Scan for the cell matching the given text and deliver its (x, y) coordinate at center. 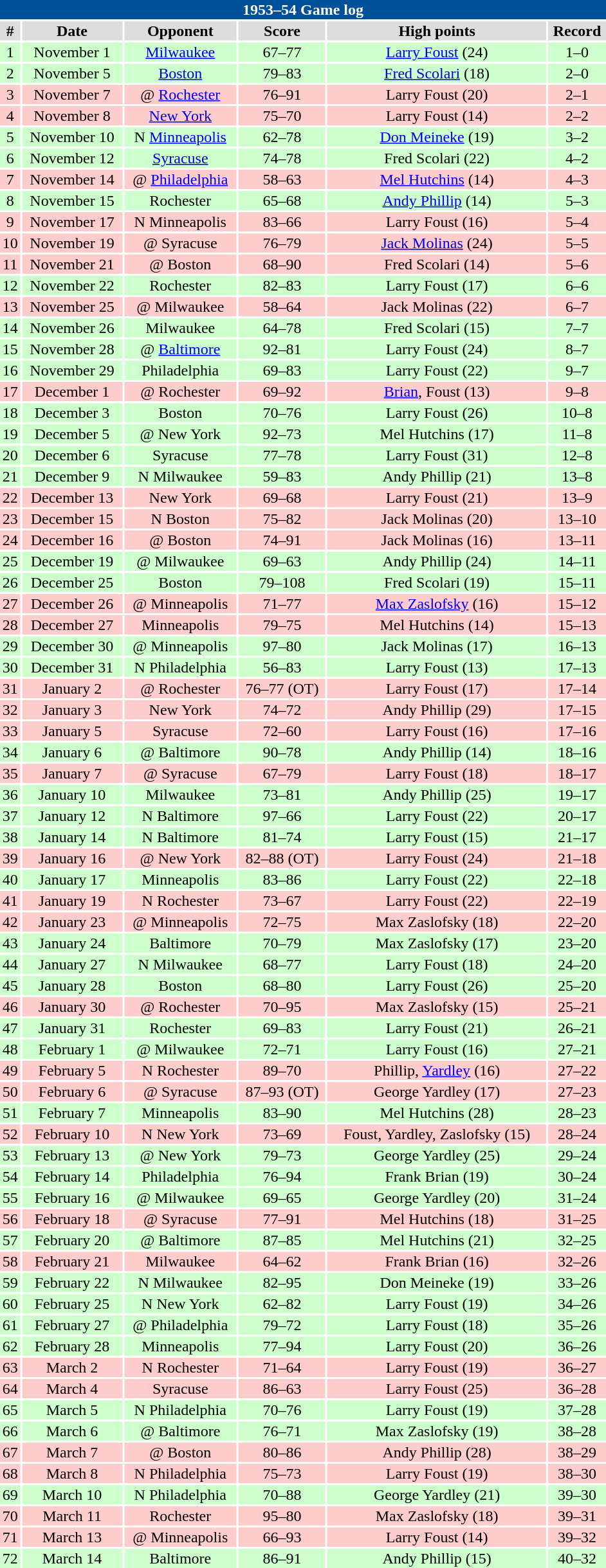
January 14 (72, 837)
9–7 (577, 370)
23–20 (577, 943)
High points (437, 31)
1953–54 Game log (303, 10)
Foust, Yardley, Zaslofsky (15) (437, 1134)
65–68 (282, 201)
December 5 (72, 434)
50 (10, 1092)
3 (10, 95)
17–13 (577, 667)
Max Zaslofsky (17) (437, 943)
18 (10, 413)
17 (10, 392)
November 29 (72, 370)
22–19 (577, 901)
73–67 (282, 901)
28 (10, 625)
54 (10, 1176)
January 28 (72, 986)
87–93 (OT) (282, 1092)
62–78 (282, 137)
26 (10, 582)
43 (10, 943)
71–64 (282, 1367)
Jack Molinas (17) (437, 646)
December 16 (72, 540)
December 3 (72, 413)
December 1 (72, 392)
March 4 (72, 1389)
5–3 (577, 201)
14–11 (577, 561)
Larry Foust (31) (437, 455)
5 (10, 137)
March 2 (72, 1367)
74–91 (282, 540)
95–80 (282, 1516)
8–7 (577, 349)
November 22 (72, 285)
30–24 (577, 1176)
52 (10, 1134)
Larry Foust (13) (437, 667)
39 (10, 858)
Mel Hutchins (18) (437, 1219)
76–79 (282, 243)
January 27 (72, 964)
21–18 (577, 858)
12 (10, 285)
25–21 (577, 1007)
February 6 (72, 1092)
January 30 (72, 1007)
2–2 (577, 116)
4 (10, 116)
February 16 (72, 1198)
December 27 (72, 625)
41 (10, 901)
77–78 (282, 455)
January 12 (72, 816)
40–32 (577, 1558)
37 (10, 816)
22 (10, 498)
December 13 (72, 498)
27–23 (577, 1092)
6–6 (577, 285)
George Yardley (25) (437, 1155)
February 1 (72, 1049)
December 31 (72, 667)
40 (10, 879)
24 (10, 540)
December 25 (72, 582)
72 (10, 1558)
2–0 (577, 73)
14 (10, 328)
7–7 (577, 328)
59 (10, 1283)
25–20 (577, 986)
15 (10, 349)
15–12 (577, 604)
31–24 (577, 1198)
13–8 (577, 476)
9 (10, 222)
72–71 (282, 1049)
31 (10, 689)
18–16 (577, 752)
Opponent (180, 31)
38–29 (577, 1452)
74–78 (282, 158)
March 7 (72, 1452)
Record (577, 31)
64–62 (282, 1261)
48 (10, 1049)
97–80 (282, 646)
November 28 (72, 349)
58 (10, 1261)
32–25 (577, 1240)
November 21 (72, 264)
5–4 (577, 222)
Date (72, 31)
61 (10, 1325)
21 (10, 476)
64 (10, 1389)
March 13 (72, 1537)
Jack Molinas (20) (437, 519)
75–73 (282, 1473)
25 (10, 561)
68–90 (282, 264)
N Boston (180, 519)
28–23 (577, 1113)
35 (10, 773)
69–68 (282, 498)
39–32 (577, 1537)
Jack Molinas (16) (437, 540)
79–75 (282, 625)
38 (10, 837)
11 (10, 264)
13–9 (577, 498)
7 (10, 179)
75–82 (282, 519)
82–88 (OT) (282, 858)
November 25 (72, 307)
6 (10, 158)
George Yardley (20) (437, 1198)
3–2 (577, 137)
58–63 (282, 179)
66 (10, 1431)
November 26 (72, 328)
82–83 (282, 285)
63 (10, 1367)
January 7 (72, 773)
76–71 (282, 1431)
45 (10, 986)
15–13 (577, 625)
Larry Foust (25) (437, 1389)
January 23 (72, 922)
23 (10, 519)
December 15 (72, 519)
4–2 (577, 158)
75–70 (282, 116)
27 (10, 604)
Fred Scolari (22) (437, 158)
66–93 (282, 1537)
5–5 (577, 243)
19–17 (577, 795)
10–8 (577, 413)
82–95 (282, 1283)
February 7 (72, 1113)
70–88 (282, 1495)
November 15 (72, 201)
73–81 (282, 795)
February 27 (72, 1325)
87–85 (282, 1240)
8 (10, 201)
39–30 (577, 1495)
Andy Phillip (21) (437, 476)
37–28 (577, 1410)
79–73 (282, 1155)
31–25 (577, 1219)
9–8 (577, 392)
69–65 (282, 1198)
77–91 (282, 1219)
32–26 (577, 1261)
Phillip, Yardley (16) (437, 1070)
March 11 (72, 1516)
March 5 (72, 1410)
62–82 (282, 1304)
January 16 (72, 858)
24–20 (577, 964)
92–81 (282, 349)
Mel Hutchins (17) (437, 434)
Mel Hutchins (21) (437, 1240)
73–69 (282, 1134)
12–8 (577, 455)
December 19 (72, 561)
67–79 (282, 773)
George Yardley (21) (437, 1495)
17–14 (577, 689)
11–8 (577, 434)
38–30 (577, 1473)
# (10, 31)
November 5 (72, 73)
February 25 (72, 1304)
90–78 (282, 752)
38–28 (577, 1431)
81–74 (282, 837)
Andy Phillip (28) (437, 1452)
29–24 (577, 1155)
10 (10, 243)
February 14 (72, 1176)
Fred Scolari (19) (437, 582)
27–21 (577, 1049)
February 22 (72, 1283)
29 (10, 646)
77–94 (282, 1346)
46 (10, 1007)
51 (10, 1113)
56 (10, 1219)
20–17 (577, 816)
64–78 (282, 328)
42 (10, 922)
79–108 (282, 582)
Max Zaslofsky (19) (437, 1431)
5–6 (577, 264)
76–94 (282, 1176)
March 10 (72, 1495)
49 (10, 1070)
36–26 (577, 1346)
Mel Hutchins (28) (437, 1113)
February 28 (72, 1346)
76–91 (282, 95)
80–86 (282, 1452)
27–22 (577, 1070)
January 10 (72, 795)
59–83 (282, 476)
Andy Phillip (25) (437, 795)
February 18 (72, 1219)
17–15 (577, 710)
6–7 (577, 307)
16–13 (577, 646)
34–26 (577, 1304)
69 (10, 1495)
13–11 (577, 540)
74–72 (282, 710)
November 14 (72, 179)
March 8 (72, 1473)
53 (10, 1155)
19 (10, 434)
Jack Molinas (24) (437, 243)
18–17 (577, 773)
Score (282, 31)
68–77 (282, 964)
Andy Phillip (24) (437, 561)
76–77 (OT) (282, 689)
January 6 (72, 752)
February 13 (72, 1155)
72–75 (282, 922)
4–3 (577, 179)
Max Zaslofsky (16) (437, 604)
November 7 (72, 95)
70–79 (282, 943)
71 (10, 1537)
83–86 (282, 879)
36 (10, 795)
December 30 (72, 646)
December 26 (72, 604)
Andy Phillip (29) (437, 710)
13–10 (577, 519)
Max Zaslofsky (15) (437, 1007)
November 10 (72, 137)
55 (10, 1198)
86–91 (282, 1558)
2 (10, 73)
36–27 (577, 1367)
February 5 (72, 1070)
69–63 (282, 561)
December 9 (72, 476)
January 3 (72, 710)
2–1 (577, 95)
57 (10, 1240)
79–83 (282, 73)
November 19 (72, 243)
68 (10, 1473)
89–70 (282, 1070)
62 (10, 1346)
November 17 (72, 222)
67–77 (282, 52)
15–11 (577, 582)
16 (10, 370)
33 (10, 731)
21–17 (577, 837)
January 19 (72, 901)
36–28 (577, 1389)
70–95 (282, 1007)
67 (10, 1452)
Frank Brian (16) (437, 1261)
February 21 (72, 1261)
79–72 (282, 1325)
68–80 (282, 986)
22–18 (577, 879)
86–63 (282, 1389)
Larry Foust (15) (437, 837)
30 (10, 667)
58–64 (282, 307)
February 20 (72, 1240)
28–24 (577, 1134)
60 (10, 1304)
39–31 (577, 1516)
January 17 (72, 879)
47 (10, 1028)
92–73 (282, 434)
65 (10, 1410)
November 12 (72, 158)
November 1 (72, 52)
January 5 (72, 731)
December 6 (72, 455)
17–16 (577, 731)
83–90 (282, 1113)
Brian, Foust (13) (437, 392)
20 (10, 455)
Jack Molinas (22) (437, 307)
Fred Scolari (15) (437, 328)
January 24 (72, 943)
March 6 (72, 1431)
Frank Brian (19) (437, 1176)
35–26 (577, 1325)
George Yardley (17) (437, 1092)
44 (10, 964)
Fred Scolari (14) (437, 264)
13 (10, 307)
26–21 (577, 1028)
February 10 (72, 1134)
97–66 (282, 816)
Fred Scolari (18) (437, 73)
71–77 (282, 604)
1 (10, 52)
November 8 (72, 116)
January 31 (72, 1028)
22–20 (577, 922)
January 2 (72, 689)
83–66 (282, 222)
33–26 (577, 1283)
Andy Phillip (15) (437, 1558)
34 (10, 752)
32 (10, 710)
56–83 (282, 667)
70 (10, 1516)
69–92 (282, 392)
72–60 (282, 731)
1–0 (577, 52)
March 14 (72, 1558)
